Return [X, Y] of the center of cell containing provided text 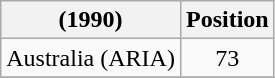
Position [227, 20]
(1990) [91, 20]
Australia (ARIA) [91, 58]
73 [227, 58]
